Capture the cell that displays the provided text and extract its [X, Y] central coordinate. 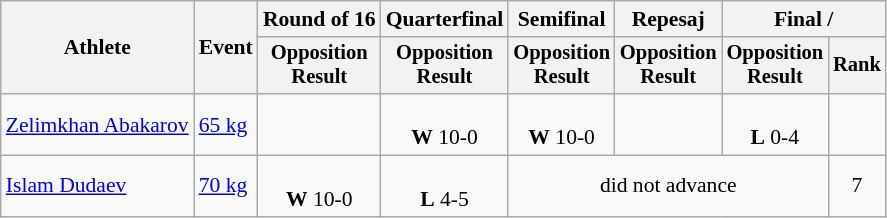
Athlete [98, 48]
did not advance [668, 186]
L 4-5 [445, 186]
L 0-4 [776, 124]
65 kg [226, 124]
Final / [804, 19]
Quarterfinal [445, 19]
Round of 16 [320, 19]
Event [226, 48]
7 [857, 186]
Rank [857, 66]
Zelimkhan Abakarov [98, 124]
70 kg [226, 186]
Semifinal [562, 19]
Islam Dudaev [98, 186]
Repesaj [668, 19]
